Scan for the cell matching the given text and deliver its (x, y) coordinate at center. 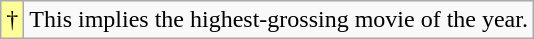
This implies the highest-grossing movie of the year. (279, 20)
† (12, 20)
